Return the [X, Y] coordinate for the center point of the cell that contains the specified text.  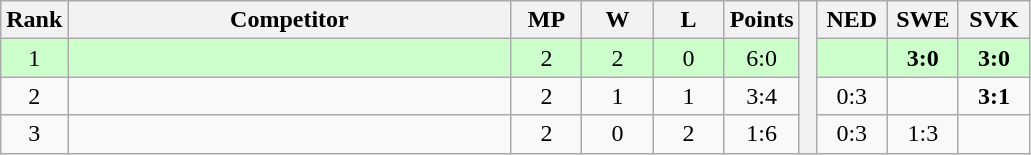
3:4 [762, 96]
3:1 [994, 96]
Competitor [290, 20]
NED [852, 20]
W [618, 20]
SVK [994, 20]
L [688, 20]
1:6 [762, 134]
Points [762, 20]
1:3 [922, 134]
SWE [922, 20]
Rank [34, 20]
6:0 [762, 58]
MP [546, 20]
3 [34, 134]
